Provide the [X, Y] coordinate of the cell's center where the given text is located.  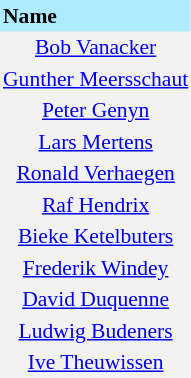
Ive Theuwissen [96, 362]
Ludwig Budeners [96, 331]
Ronald Verhaegen [96, 174]
Lars Mertens [96, 142]
Bob Vanacker [96, 48]
Gunther Meersschaut [96, 79]
David Duquenne [96, 300]
Peter Genyn [96, 110]
Raf Hendrix [96, 205]
Frederik Windey [96, 268]
Name [96, 16]
Bieke Ketelbuters [96, 236]
